Output the [x, y] coordinate of the center of the cell containing the given text.  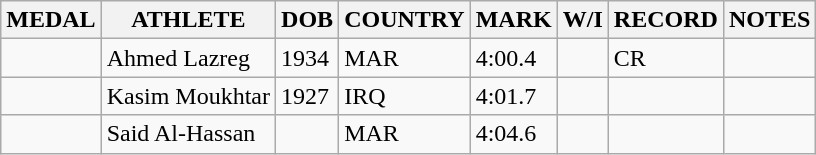
DOB [308, 20]
Kasim Moukhtar [188, 96]
MARK [514, 20]
1934 [308, 58]
COUNTRY [405, 20]
Said Al-Hassan [188, 134]
MEDAL [51, 20]
RECORD [666, 20]
CR [666, 58]
4:01.7 [514, 96]
W/I [582, 20]
4:00.4 [514, 58]
NOTES [769, 20]
IRQ [405, 96]
4:04.6 [514, 134]
1927 [308, 96]
Ahmed Lazreg [188, 58]
ATHLETE [188, 20]
